Locate the cell with the specified text and output its (x, y) center coordinate. 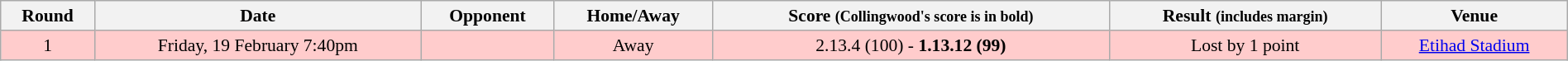
Friday, 19 February 7:40pm (258, 45)
1 (48, 45)
Away (633, 45)
Round (48, 16)
Date (258, 16)
Lost by 1 point (1245, 45)
Opponent (488, 16)
Score (Collingwood's score is in bold) (911, 16)
Result (includes margin) (1245, 16)
Venue (1474, 16)
2.13.4 (100) - 1.13.12 (99) (911, 45)
Etihad Stadium (1474, 45)
Home/Away (633, 16)
